From the cell containing the given text, extract its center point as (x, y) coordinate. 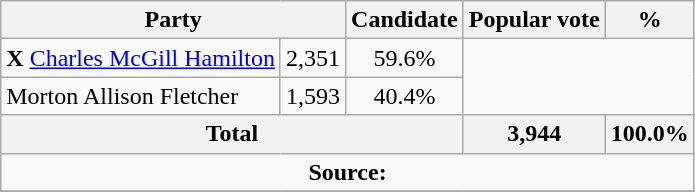
Party (174, 20)
% (650, 20)
3,944 (534, 134)
Morton Allison Fletcher (141, 96)
Source: (348, 172)
59.6% (405, 58)
40.4% (405, 96)
1,593 (312, 96)
2,351 (312, 58)
Total (232, 134)
100.0% (650, 134)
Candidate (405, 20)
X Charles McGill Hamilton (141, 58)
Popular vote (534, 20)
